Scan for the cell matching the given text and deliver its (X, Y) coordinate at center. 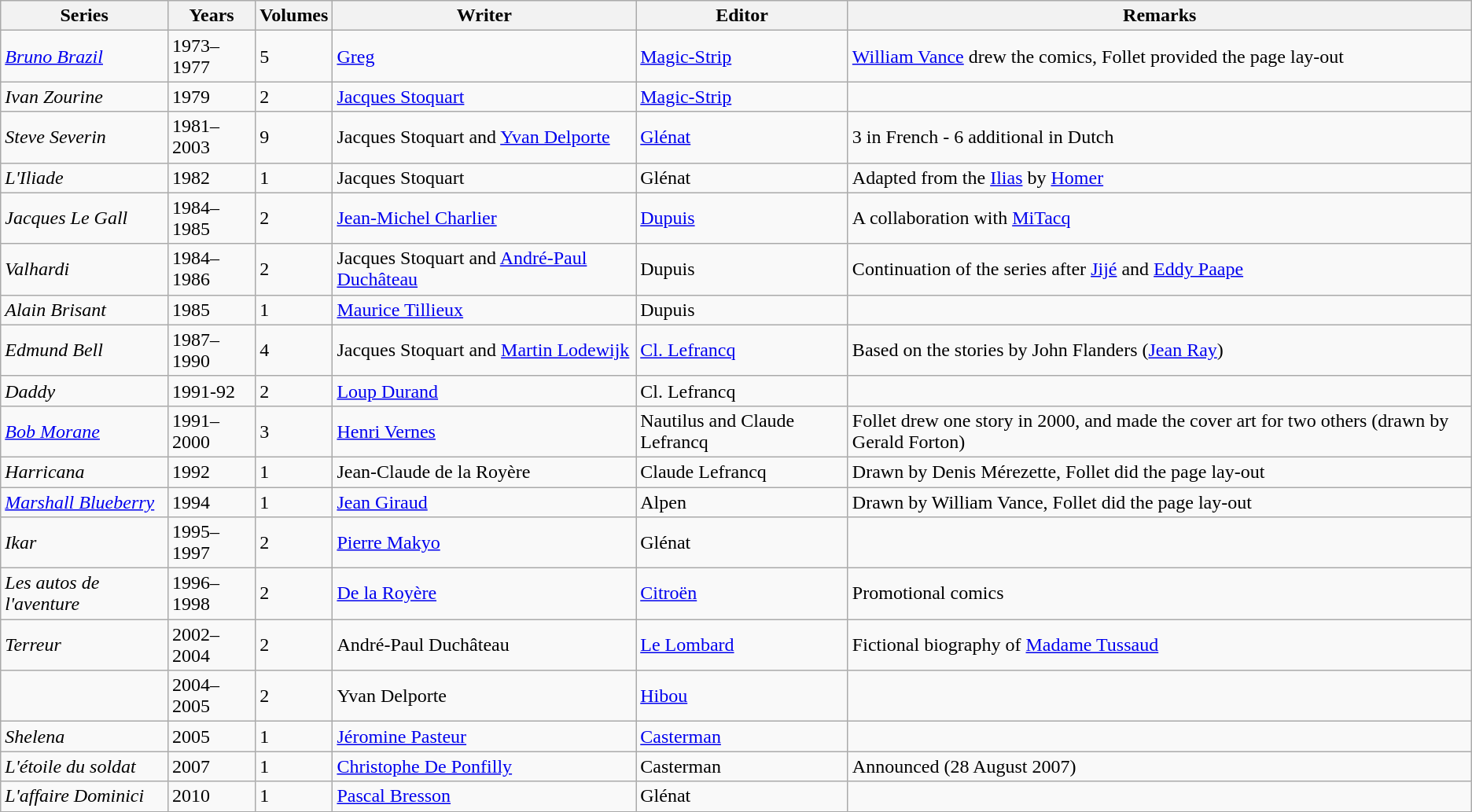
1987–1990 (211, 351)
Pascal Bresson (484, 796)
2007 (211, 766)
Yvan Delporte (484, 696)
Jacques Stoquart and Yvan Delporte (484, 137)
Continuation of the series after Jijé and Eddy Paape (1159, 269)
Edmund Bell (85, 351)
2004–2005 (211, 696)
Editor (742, 16)
Jean-Claude de la Royère (484, 472)
Series (85, 16)
1991–2000 (211, 431)
Jéromine Pasteur (484, 737)
Jacques Stoquart and Martin Lodewijk (484, 351)
Marshall Blueberry (85, 502)
Christophe De Ponfilly (484, 766)
Alain Brisant (85, 310)
Nautilus and Claude Lefrancq (742, 431)
1984–1985 (211, 219)
1994 (211, 502)
Remarks (1159, 16)
Valhardi (85, 269)
Years (211, 16)
Shelena (85, 737)
André-Paul Duchâteau (484, 645)
2005 (211, 737)
5 (294, 57)
Ikar (85, 542)
Based on the stories by John Flanders (Jean Ray) (1159, 351)
Jacques Stoquart and André-Paul Duchâteau (484, 269)
Follet drew one story in 2000, and made the cover art for two others (drawn by Gerald Forton) (1159, 431)
1973–1977 (211, 57)
4 (294, 351)
Drawn by William Vance, Follet did the page lay-out (1159, 502)
Harricana (85, 472)
Alpen (742, 502)
De la Royère (484, 594)
Adapted from the Ilias by Homer (1159, 178)
Terreur (85, 645)
1982 (211, 178)
Henri Vernes (484, 431)
Bob Morane (85, 431)
2010 (211, 796)
1991-92 (211, 391)
Jacques Le Gall (85, 219)
Announced (28 August 2007) (1159, 766)
Jean Giraud (484, 502)
Promotional comics (1159, 594)
1985 (211, 310)
Loup Durand (484, 391)
1996–1998 (211, 594)
1981–2003 (211, 137)
3 in French - 6 additional in Dutch (1159, 137)
Drawn by Denis Mérezette, Follet did the page lay-out (1159, 472)
1992 (211, 472)
Claude Lefrancq (742, 472)
Steve Severin (85, 137)
William Vance drew the comics, Follet provided the page lay-out (1159, 57)
Maurice Tillieux (484, 310)
1979 (211, 97)
Citroën (742, 594)
3 (294, 431)
Greg (484, 57)
9 (294, 137)
Pierre Makyo (484, 542)
Volumes (294, 16)
Les autos de l'aventure (85, 594)
L'étoile du soldat (85, 766)
1995–1997 (211, 542)
A collaboration with MiTacq (1159, 219)
Fictional biography of Madame Tussaud (1159, 645)
Le Lombard (742, 645)
Bruno Brazil (85, 57)
Writer (484, 16)
Hibou (742, 696)
Daddy (85, 391)
L'Iliade (85, 178)
2002–2004 (211, 645)
Jean-Michel Charlier (484, 219)
Ivan Zourine (85, 97)
1984–1986 (211, 269)
L'affaire Dominici (85, 796)
